From the cell containing the given text, extract its center point as (x, y) coordinate. 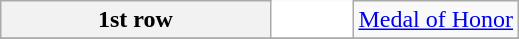
1st row (136, 20)
Medal of Honor (436, 20)
